For the text-containing cell, return its midpoint in (x, y) coordinate format. 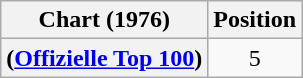
Position (255, 20)
5 (255, 58)
(Offizielle Top 100) (104, 58)
Chart (1976) (104, 20)
